Return (x, y) of the center of cell containing provided text 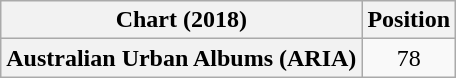
Position (409, 20)
78 (409, 58)
Chart (2018) (182, 20)
Australian Urban Albums (ARIA) (182, 58)
